Determine the (X, Y) coordinate at the center of the cell enclosing the given text.  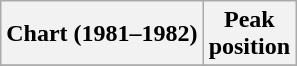
Peakposition (249, 34)
Chart (1981–1982) (102, 34)
